Return (X, Y) of the center of cell containing provided text 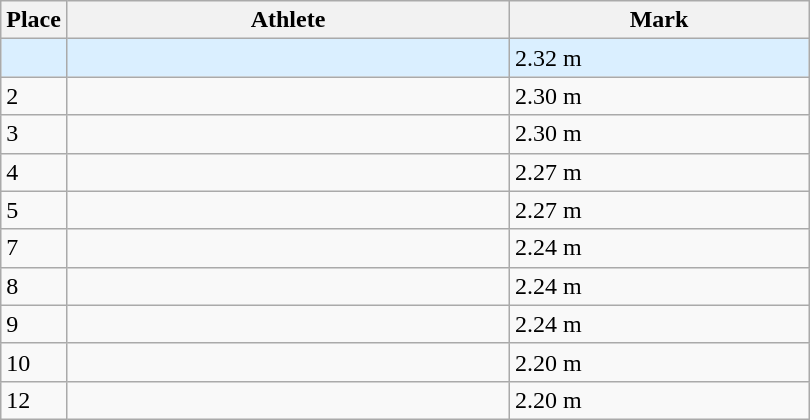
9 (34, 324)
7 (34, 248)
Place (34, 20)
2.32 m (660, 58)
8 (34, 286)
3 (34, 134)
Mark (660, 20)
12 (34, 400)
10 (34, 362)
2 (34, 96)
Athlete (288, 20)
4 (34, 172)
5 (34, 210)
